Pinpoint the cell where the given text exists, returning its [x, y] midpoint coordinate. 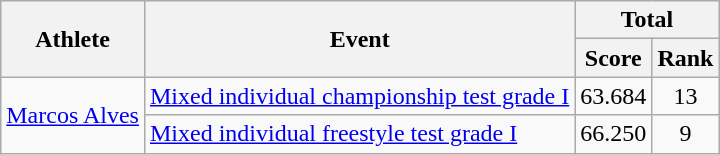
Total [647, 20]
13 [686, 96]
9 [686, 134]
Athlete [73, 39]
Marcos Alves [73, 115]
Mixed individual freestyle test grade I [359, 134]
Mixed individual championship test grade I [359, 96]
Rank [686, 58]
66.250 [614, 134]
Event [359, 39]
Score [614, 58]
63.684 [614, 96]
